Output the [x, y] coordinate of the center of the cell containing the given text.  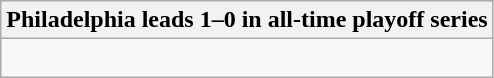
Philadelphia leads 1–0 in all-time playoff series [247, 20]
